Detect which cell encompasses the target text, then output its [X, Y] center coordinate. 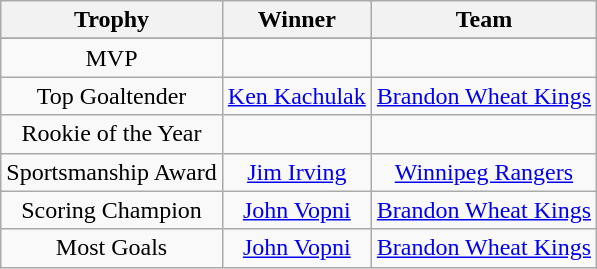
Jim Irving [296, 172]
Rookie of the Year [112, 134]
Most Goals [112, 248]
Winner [296, 20]
Sportsmanship Award [112, 172]
Scoring Champion [112, 210]
Team [484, 20]
Winnipeg Rangers [484, 172]
MVP [112, 58]
Ken Kachulak [296, 96]
Trophy [112, 20]
Top Goaltender [112, 96]
